Capture the cell that displays the provided text and extract its (x, y) central coordinate. 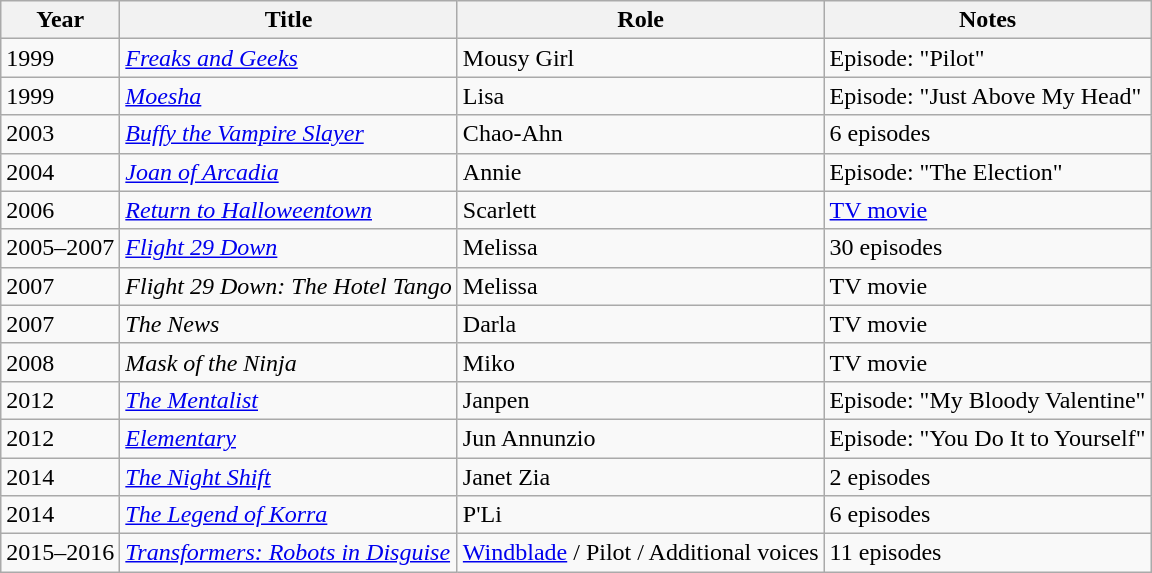
Elementary (289, 438)
Flight 29 Down (289, 248)
The Mentalist (289, 400)
Title (289, 20)
Mousy Girl (640, 58)
Lisa (640, 96)
2005–2007 (60, 248)
2003 (60, 134)
Janet Zia (640, 477)
Moesha (289, 96)
30 episodes (988, 248)
Windblade / Pilot / Additional voices (640, 553)
Darla (640, 324)
2015–2016 (60, 553)
Flight 29 Down: The Hotel Tango (289, 286)
Freaks and Geeks (289, 58)
Chao-Ahn (640, 134)
Episode: "You Do It to Yourself" (988, 438)
Miko (640, 362)
Role (640, 20)
The Legend of Korra (289, 515)
Mask of the Ninja (289, 362)
P'Li (640, 515)
2006 (60, 210)
Annie (640, 172)
The Night Shift (289, 477)
Transformers: Robots in Disguise (289, 553)
Episode: "Just Above My Head" (988, 96)
11 episodes (988, 553)
Scarlett (640, 210)
2004 (60, 172)
The News (289, 324)
2 episodes (988, 477)
2008 (60, 362)
Year (60, 20)
Episode: "The Election" (988, 172)
Janpen (640, 400)
Buffy the Vampire Slayer (289, 134)
Joan of Arcadia (289, 172)
Return to Halloweentown (289, 210)
Notes (988, 20)
Episode: "My Bloody Valentine" (988, 400)
Jun Annunzio (640, 438)
Episode: "Pilot" (988, 58)
